Extract the (x, y) coordinate from the center of the cell holding the provided text.  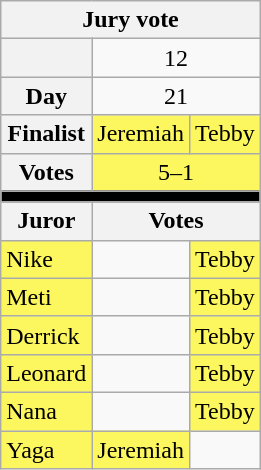
Nana (46, 411)
Day (46, 96)
Nike (46, 259)
Leonard (46, 373)
Derrick (46, 335)
5–1 (176, 172)
12 (176, 58)
Jury vote (130, 20)
Finalist (46, 134)
Yaga (46, 449)
Meti (46, 297)
21 (176, 96)
Juror (46, 221)
